Output the (x, y) coordinate of the center of the cell containing the given text.  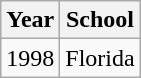
Year (30, 20)
1998 (30, 58)
Florida (100, 58)
School (100, 20)
